From the cell containing the given text, extract its center point as (x, y) coordinate. 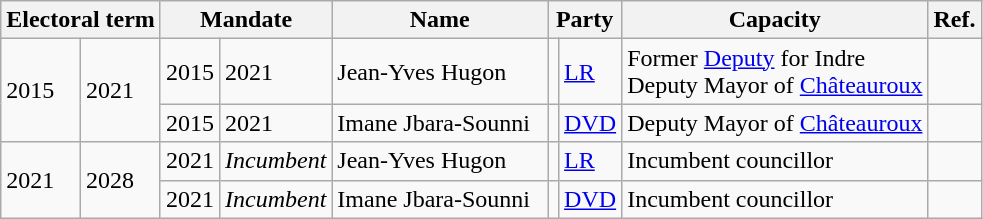
Former Deputy for IndreDeputy Mayor of Châteauroux (775, 72)
Electoral term (81, 20)
2028 (121, 180)
Capacity (775, 20)
Ref. (954, 20)
Deputy Mayor of Châteauroux (775, 123)
Mandate (246, 20)
Party (585, 20)
Name (440, 20)
